Detect which cell encompasses the target text, then output its [X, Y] center coordinate. 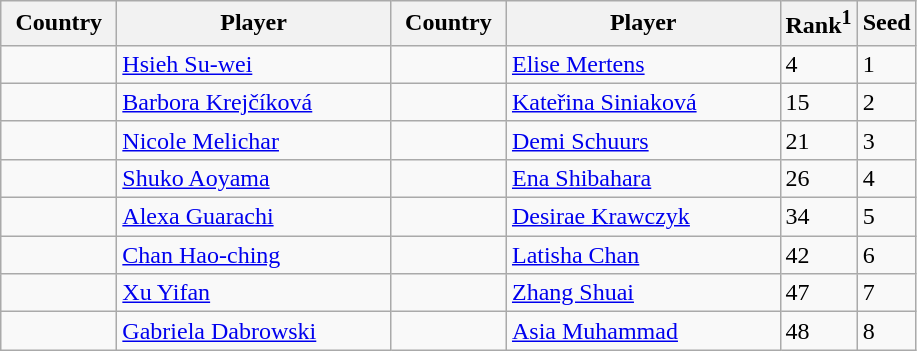
1 [886, 64]
15 [818, 102]
Alexa Guarachi [254, 217]
Seed [886, 24]
Gabriela Dabrowski [254, 331]
Latisha Chan [643, 255]
Asia Muhammad [643, 331]
Nicole Melichar [254, 140]
Ena Shibahara [643, 178]
3 [886, 140]
7 [886, 293]
34 [818, 217]
Demi Schuurs [643, 140]
Rank1 [818, 24]
42 [818, 255]
47 [818, 293]
Shuko Aoyama [254, 178]
Barbora Krejčíková [254, 102]
26 [818, 178]
Hsieh Su-wei [254, 64]
5 [886, 217]
Elise Mertens [643, 64]
Xu Yifan [254, 293]
6 [886, 255]
Chan Hao-ching [254, 255]
Desirae Krawczyk [643, 217]
Kateřina Siniaková [643, 102]
8 [886, 331]
2 [886, 102]
21 [818, 140]
48 [818, 331]
Zhang Shuai [643, 293]
